Determine the (X, Y) coordinate at the center of the cell enclosing the given text.  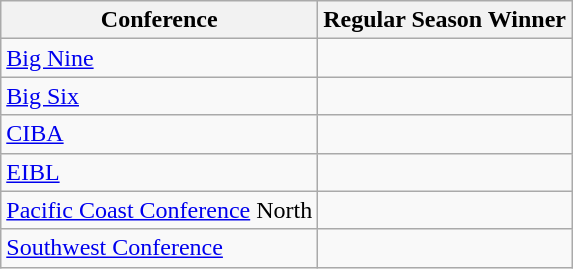
Big Nine (160, 58)
Pacific Coast Conference North (160, 210)
Big Six (160, 96)
Regular Season Winner (445, 20)
Conference (160, 20)
Southwest Conference (160, 248)
CIBA (160, 134)
EIBL (160, 172)
